Return (X, Y) of the center of cell containing provided text 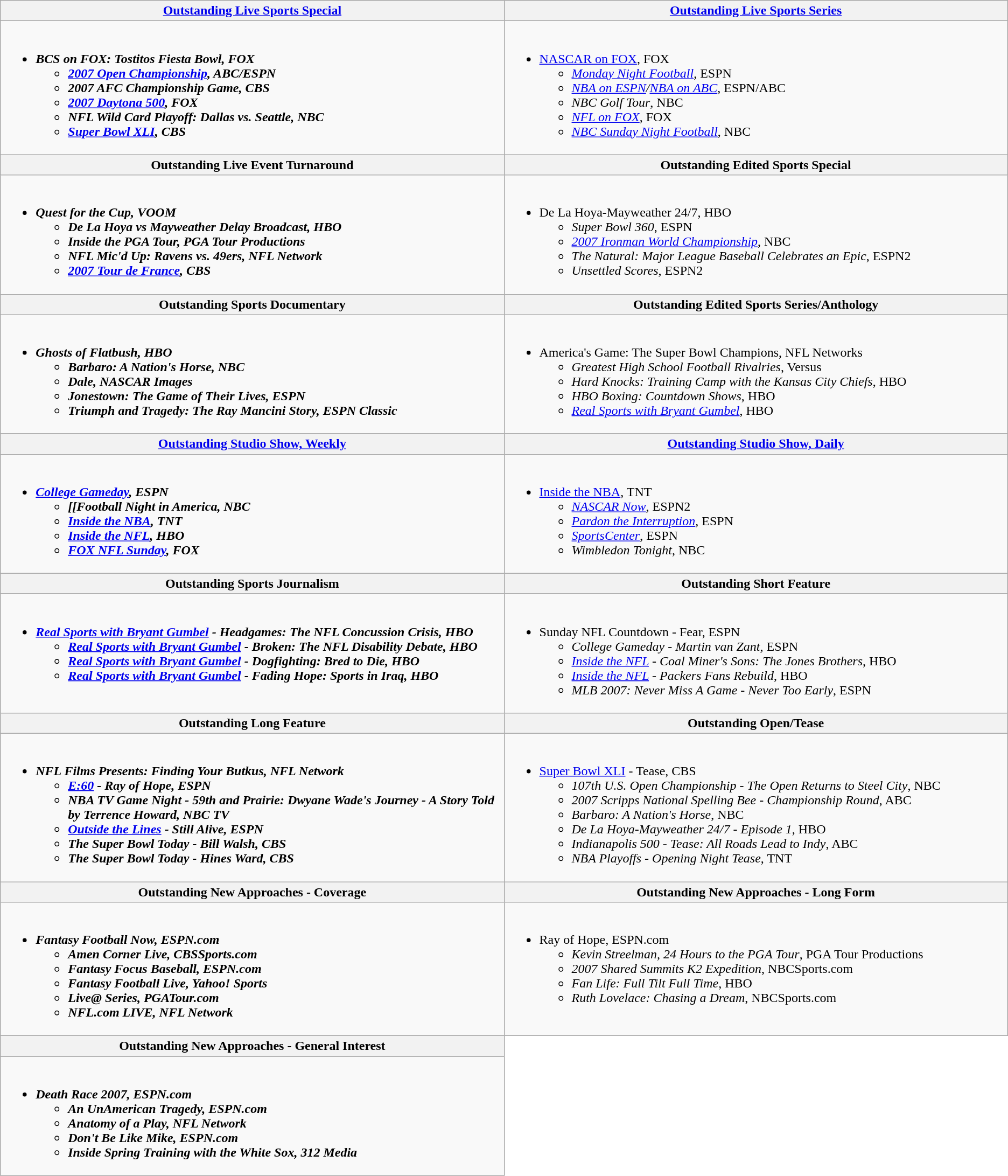
Outstanding New Approaches - General Interest (252, 1046)
Outstanding Studio Show, Weekly (252, 444)
Outstanding Long Feature (252, 723)
Outstanding Live Event Turnaround (252, 165)
Outstanding Sports Documentary (252, 304)
Inside the NBA, TNTNASCAR Now, ESPN2Pardon the Interruption, ESPNSportsCenter, ESPNWimbledon Tonight, NBC (756, 514)
Outstanding New Approaches - Coverage (252, 892)
Outstanding Open/Tease (756, 723)
Outstanding Live Sports Special (252, 11)
College Gameday, ESPN[[Football Night in America, NBCInside the NBA, TNTInside the NFL, HBOFOX NFL Sunday, FOX (252, 514)
Outstanding New Approaches - Long Form (756, 892)
Outstanding Live Sports Series (756, 11)
Outstanding Short Feature (756, 583)
Outstanding Edited Sports Series/Anthology (756, 304)
NASCAR on FOX, FOXMonday Night Football, ESPNNBA on ESPN/NBA on ABC, ESPN/ABCNBC Golf Tour, NBCNFL on FOX, FOXNBC Sunday Night Football, NBC (756, 88)
Outstanding Edited Sports Special (756, 165)
Outstanding Studio Show, Daily (756, 444)
Outstanding Sports Journalism (252, 583)
